Pinpoint the cell where the given text exists, returning its (X, Y) midpoint coordinate. 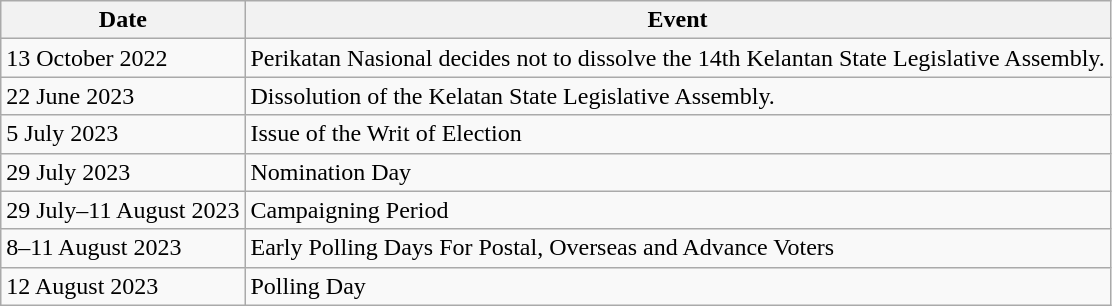
12 August 2023 (123, 286)
22 June 2023 (123, 96)
Perikatan Nasional decides not to dissolve the 14th Kelantan State Legislative Assembly. (678, 58)
29 July 2023 (123, 172)
8–11 August 2023 (123, 248)
13 October 2022 (123, 58)
Issue of the Writ of Election (678, 134)
Polling Day (678, 286)
5 July 2023 (123, 134)
Nomination Day (678, 172)
29 July–11 August 2023 (123, 210)
Date (123, 20)
Campaigning Period (678, 210)
Early Polling Days For Postal, Overseas and Advance Voters (678, 248)
Event (678, 20)
Dissolution of the Kelatan State Legislative Assembly. (678, 96)
